Determine the [X, Y] coordinate at the center of the cell enclosing the given text.  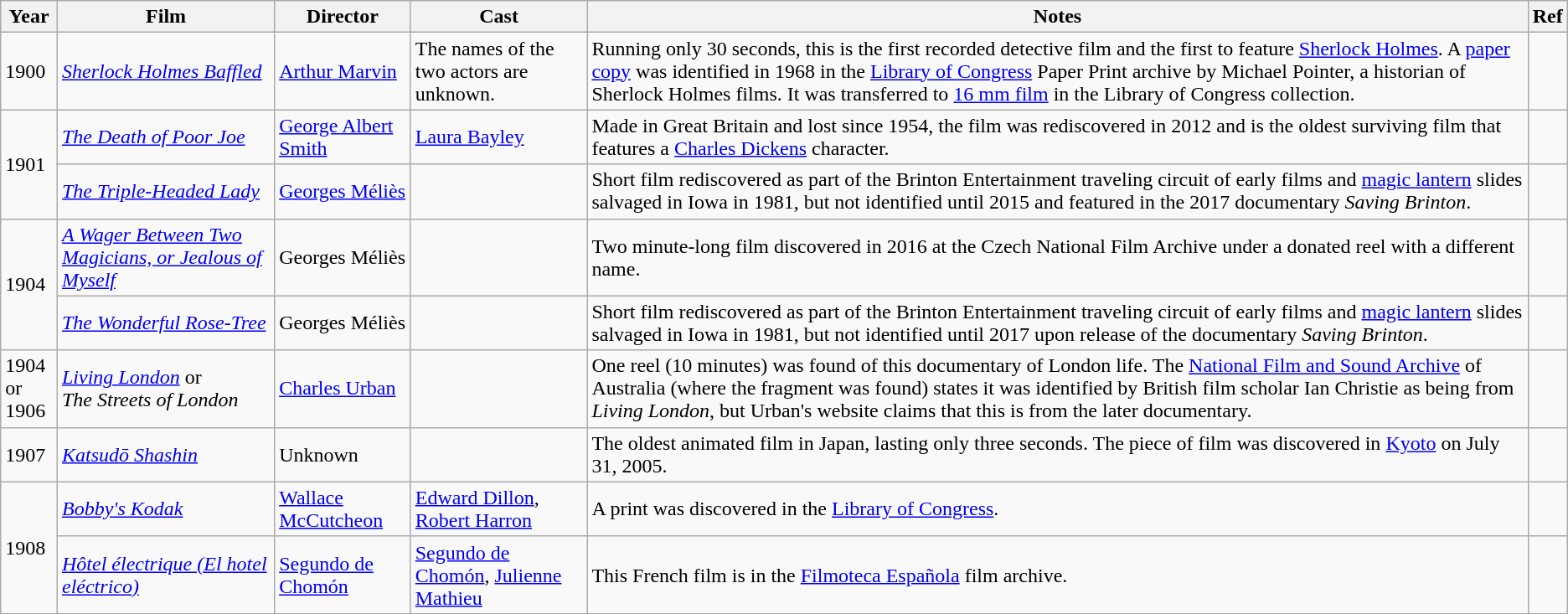
The Wonderful Rose-Tree [166, 323]
Bobby's Kodak [166, 509]
A print was discovered in the Library of Congress. [1057, 509]
Cast [499, 17]
Katsudō Shashin [166, 454]
The Death of Poor Joe [166, 137]
Notes [1057, 17]
Year [29, 17]
Segundo de Chomón [343, 575]
Laura Bayley [499, 137]
Two minute-long film discovered in 2016 at the Czech National Film Archive under a donated reel with a different name. [1057, 257]
1904 [29, 285]
Unknown [343, 454]
Wallace McCutcheon [343, 509]
A Wager Between Two Magicians, or Jealous of Myself [166, 257]
Sherlock Holmes Baffled [166, 71]
Segundo de Chomón, Julienne Mathieu [499, 575]
Ref [1548, 17]
George Albert Smith [343, 137]
The oldest animated film in Japan, lasting only three seconds. The piece of film was discovered in Kyoto on July 31, 2005. [1057, 454]
Hôtel électrique (El hotel eléctrico) [166, 575]
Film [166, 17]
1901 [29, 164]
1907 [29, 454]
The Triple-Headed Lady [166, 191]
Charles Urban [343, 389]
The names of the two actors are unknown. [499, 71]
1904 or1906 [29, 389]
1908 [29, 548]
1900 [29, 71]
Edward Dillon, Robert Harron [499, 509]
Director [343, 17]
This French film is in the Filmoteca Española film archive. [1057, 575]
Living London orThe Streets of London [166, 389]
Arthur Marvin [343, 71]
